Capture the cell that displays the provided text and extract its [X, Y] central coordinate. 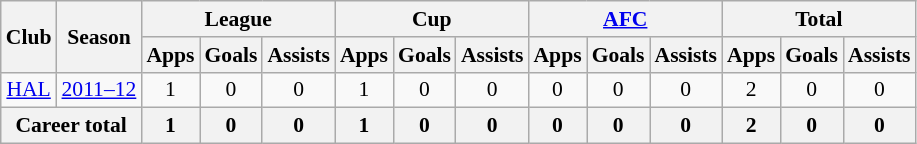
Season [98, 36]
HAL [29, 90]
Cup [432, 19]
Club [29, 36]
Total [819, 19]
League [238, 19]
Career total [72, 126]
AFC [625, 19]
2011–12 [98, 90]
